Detect which cell encompasses the target text, then output its (X, Y) center coordinate. 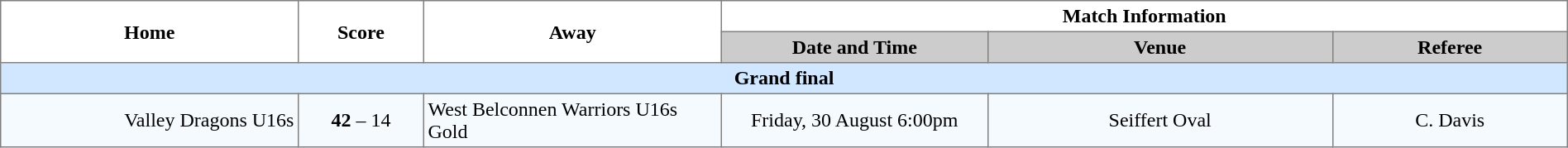
Venue (1159, 47)
C. Davis (1450, 120)
West Belconnen Warriors U16s Gold (572, 120)
Valley Dragons U16s (150, 120)
Referee (1450, 47)
Score (361, 31)
42 – 14 (361, 120)
Seiffert Oval (1159, 120)
Match Information (1145, 17)
Away (572, 31)
Home (150, 31)
Friday, 30 August 6:00pm (854, 120)
Grand final (784, 79)
Date and Time (854, 47)
